Identify which cell holds the provided text, then report its [X, Y] central coordinate. 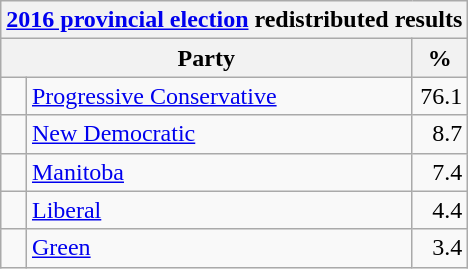
8.7 [440, 134]
Progressive Conservative [218, 96]
2016 provincial election redistributed results [234, 20]
Green [218, 248]
% [440, 58]
3.4 [440, 248]
New Democratic [218, 134]
Party [206, 58]
Liberal [218, 210]
Manitoba [218, 172]
76.1 [440, 96]
4.4 [440, 210]
7.4 [440, 172]
